Return the (x, y) coordinate for the center point of the cell that contains the specified text.  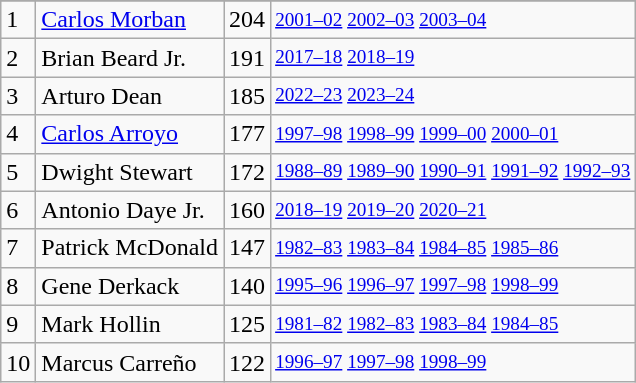
1981–82 1982–83 1983–84 1984–85 (453, 324)
Mark Hollin (130, 324)
Carlos Morban (130, 20)
10 (18, 362)
8 (18, 286)
9 (18, 324)
172 (248, 172)
1995–96 1996–97 1997–98 1998–99 (453, 286)
2022–23 2023–24 (453, 96)
Marcus Carreño (130, 362)
1982–83 1983–84 1984–85 1985–86 (453, 248)
5 (18, 172)
Patrick McDonald (130, 248)
Gene Derkack (130, 286)
7 (18, 248)
6 (18, 210)
125 (248, 324)
2017–18 2018–19 (453, 58)
2018–19 2019–20 2020–21 (453, 210)
4 (18, 134)
147 (248, 248)
204 (248, 20)
Carlos Arroyo (130, 134)
140 (248, 286)
1988–89 1989–90 1990–91 1991–92 1992–93 (453, 172)
185 (248, 96)
160 (248, 210)
122 (248, 362)
3 (18, 96)
177 (248, 134)
191 (248, 58)
2001–02 2002–03 2003–04 (453, 20)
1 (18, 20)
Antonio Daye Jr. (130, 210)
Dwight Stewart (130, 172)
Brian Beard Jr. (130, 58)
2 (18, 58)
Arturo Dean (130, 96)
1997–98 1998–99 1999–00 2000–01 (453, 134)
1996–97 1997–98 1998–99 (453, 362)
